Locate the cell with the specified text and output its [X, Y] center coordinate. 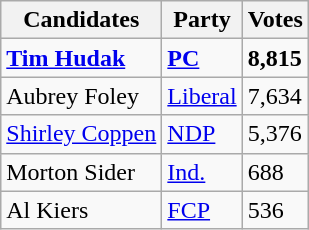
Ind. [202, 172]
Shirley Coppen [82, 134]
688 [275, 172]
Party [202, 20]
Liberal [202, 96]
Morton Sider [82, 172]
Tim Hudak [82, 58]
Aubrey Foley [82, 96]
FCP [202, 210]
Candidates [82, 20]
NDP [202, 134]
PC [202, 58]
Votes [275, 20]
7,634 [275, 96]
Al Kiers [82, 210]
8,815 [275, 58]
536 [275, 210]
5,376 [275, 134]
